Identify which cell holds the provided text, then report its [x, y] central coordinate. 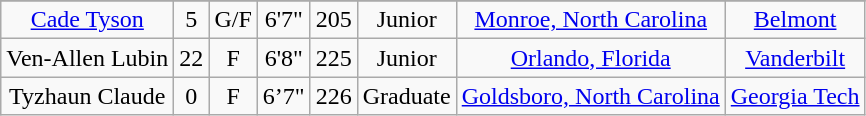
Cade Tyson [88, 20]
Georgia Tech [795, 96]
5 [192, 20]
G/F [233, 20]
Vanderbilt [795, 58]
Graduate [406, 96]
Belmont [795, 20]
225 [334, 58]
205 [334, 20]
6’7" [284, 96]
22 [192, 58]
Tyzhaun Claude [88, 96]
6'7" [284, 20]
0 [192, 96]
Goldsboro, North Carolina [590, 96]
Monroe, North Carolina [590, 20]
6'8" [284, 58]
226 [334, 96]
Orlando, Florida [590, 58]
Ven-Allen Lubin [88, 58]
